For the text-containing cell, return its midpoint in (X, Y) coordinate format. 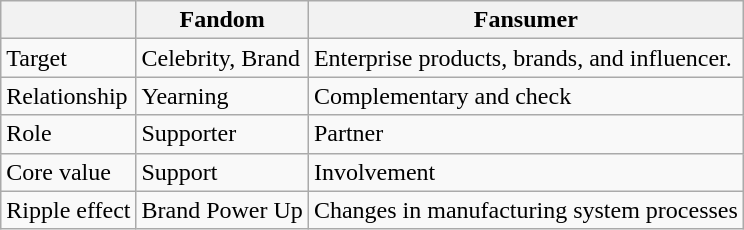
Brand Power Up (222, 210)
Ripple effect (68, 210)
Fansumer (526, 20)
Complementary and check (526, 96)
Role (68, 134)
Fandom (222, 20)
Partner (526, 134)
Changes in manufacturing system processes (526, 210)
Supporter (222, 134)
Enterprise products, brands, and influencer. (526, 58)
Core value (68, 172)
Target (68, 58)
Support (222, 172)
Relationship (68, 96)
Celebrity, Brand (222, 58)
Involvement (526, 172)
Yearning (222, 96)
